Identify which cell holds the provided text, then report its [X, Y] central coordinate. 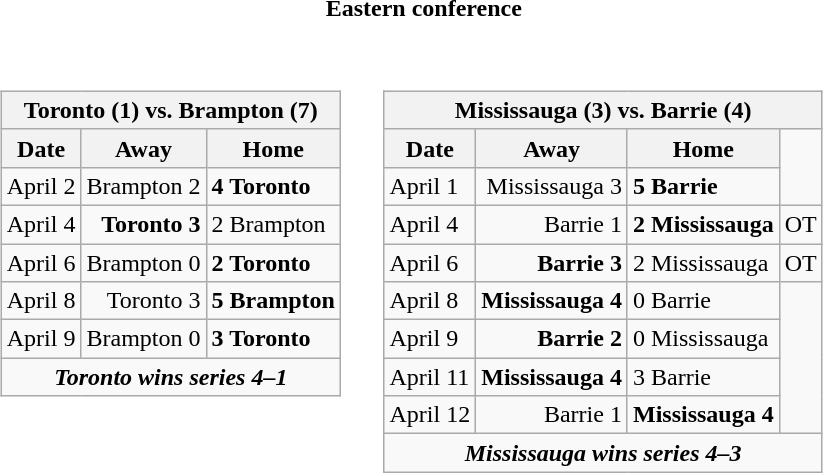
Mississauga 3 [552, 186]
5 Brampton [273, 301]
Toronto wins series 4–1 [170, 377]
Toronto (1) vs. Brampton (7) [170, 110]
0 Barrie [703, 301]
April 2 [41, 186]
Mississauga (3) vs. Barrie (4) [603, 110]
4 Toronto [273, 186]
Brampton 2 [144, 186]
Barrie 2 [552, 339]
April 12 [430, 415]
Barrie 3 [552, 263]
2 Toronto [273, 263]
3 Toronto [273, 339]
April 1 [430, 186]
2 Brampton [273, 224]
3 Barrie [703, 377]
Mississauga wins series 4–3 [603, 453]
0 Mississauga [703, 339]
5 Barrie [703, 186]
April 11 [430, 377]
